Detect which cell encompasses the target text, then output its (X, Y) center coordinate. 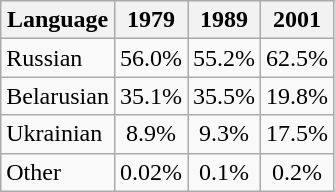
9.3% (224, 134)
Russian (58, 58)
35.1% (150, 96)
Language (58, 20)
55.2% (224, 58)
19.8% (298, 96)
8.9% (150, 134)
35.5% (224, 96)
Other (58, 172)
0.1% (224, 172)
1979 (150, 20)
1989 (224, 20)
Ukrainian (58, 134)
2001 (298, 20)
0.2% (298, 172)
0.02% (150, 172)
56.0% (150, 58)
62.5% (298, 58)
Belarusian (58, 96)
17.5% (298, 134)
